Scan for the cell matching the given text and deliver its [X, Y] coordinate at center. 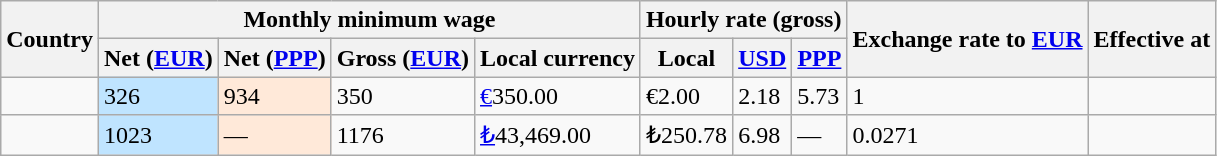
Hourly rate (gross) [744, 20]
Monthly minimum wage [369, 20]
€350.00 [557, 96]
₺43,469.00 [557, 135]
Net (PPP) [274, 58]
326 [158, 96]
6.98 [762, 135]
Country [50, 39]
350 [402, 96]
0.0271 [968, 135]
5.73 [820, 96]
1023 [158, 135]
934 [274, 96]
2.18 [762, 96]
1 [968, 96]
PPP [820, 58]
1176 [402, 135]
₺250.78 [686, 135]
Effective at [1152, 39]
Exchange rate to EUR [968, 39]
€2.00 [686, 96]
Net (EUR) [158, 58]
Local [686, 58]
Local currency [557, 58]
USD [762, 58]
Gross (EUR) [402, 58]
